Identify which cell holds the provided text, then report its (x, y) central coordinate. 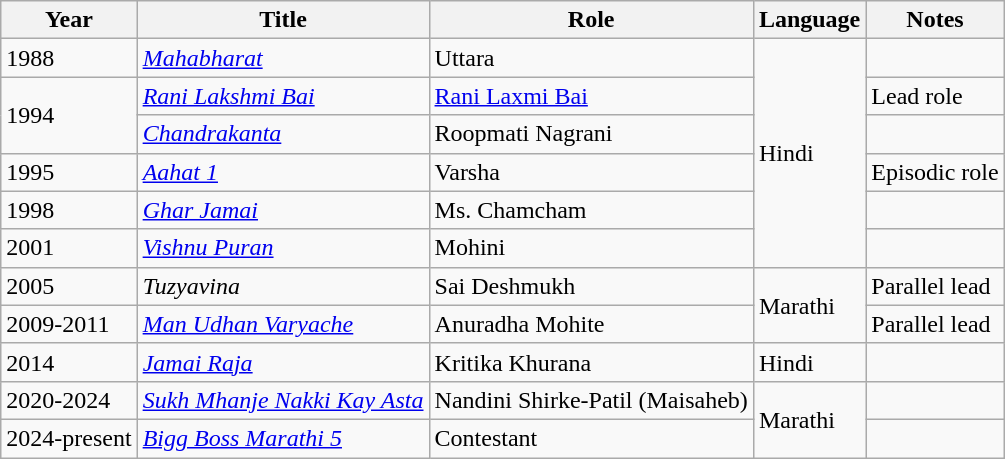
Tuzyavina (283, 286)
Nandini Shirke-Patil (Maisaheb) (591, 400)
Ghar Jamai (283, 210)
Lead role (935, 96)
2020-2024 (69, 400)
Uttara (591, 58)
2005 (69, 286)
2014 (69, 362)
Title (283, 20)
Roopmati Nagrani (591, 134)
Aahat 1 (283, 172)
Varsha (591, 172)
Kritika Khurana (591, 362)
Sukh Mhanje Nakki Kay Asta (283, 400)
Bigg Boss Marathi 5 (283, 438)
Mahabharat (283, 58)
Role (591, 20)
Vishnu Puran (283, 248)
2024-present (69, 438)
Anuradha Mohite (591, 324)
Man Udhan Varyache (283, 324)
2009-2011 (69, 324)
Mohini (591, 248)
1994 (69, 115)
Language (809, 20)
Ms. Chamcham (591, 210)
Contestant (591, 438)
2001 (69, 248)
Notes (935, 20)
1995 (69, 172)
1988 (69, 58)
Year (69, 20)
1998 (69, 210)
Episodic role (935, 172)
Jamai Raja (283, 362)
Rani Lakshmi Bai (283, 96)
Sai Deshmukh (591, 286)
Rani Laxmi Bai (591, 96)
Chandrakanta (283, 134)
